Return [X, Y] of the center of cell containing provided text 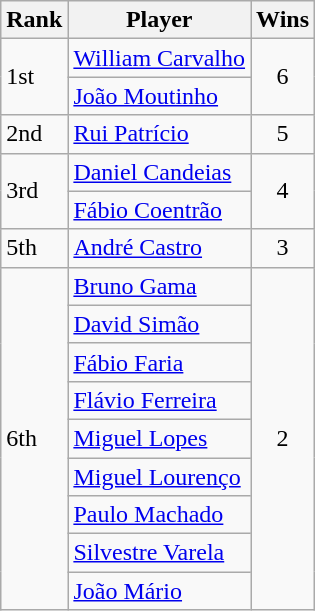
Rank [34, 20]
Miguel Lopes [160, 438]
Silvestre Varela [160, 553]
5th [34, 248]
Rui Patrício [160, 134]
Miguel Lourenço [160, 477]
6 [283, 77]
Flávio Ferreira [160, 400]
2nd [34, 134]
André Castro [160, 248]
3rd [34, 191]
David Simão [160, 324]
João Mário [160, 591]
1st [34, 77]
Bruno Gama [160, 286]
João Moutinho [160, 96]
5 [283, 134]
William Carvalho [160, 58]
4 [283, 191]
3 [283, 248]
6th [34, 438]
Fábio Faria [160, 362]
Paulo Machado [160, 515]
Fábio Coentrão [160, 210]
Daniel Candeias [160, 172]
2 [283, 438]
Wins [283, 20]
Player [160, 20]
